Search for the cell housing the specified text and yield its (X, Y) center coordinate. 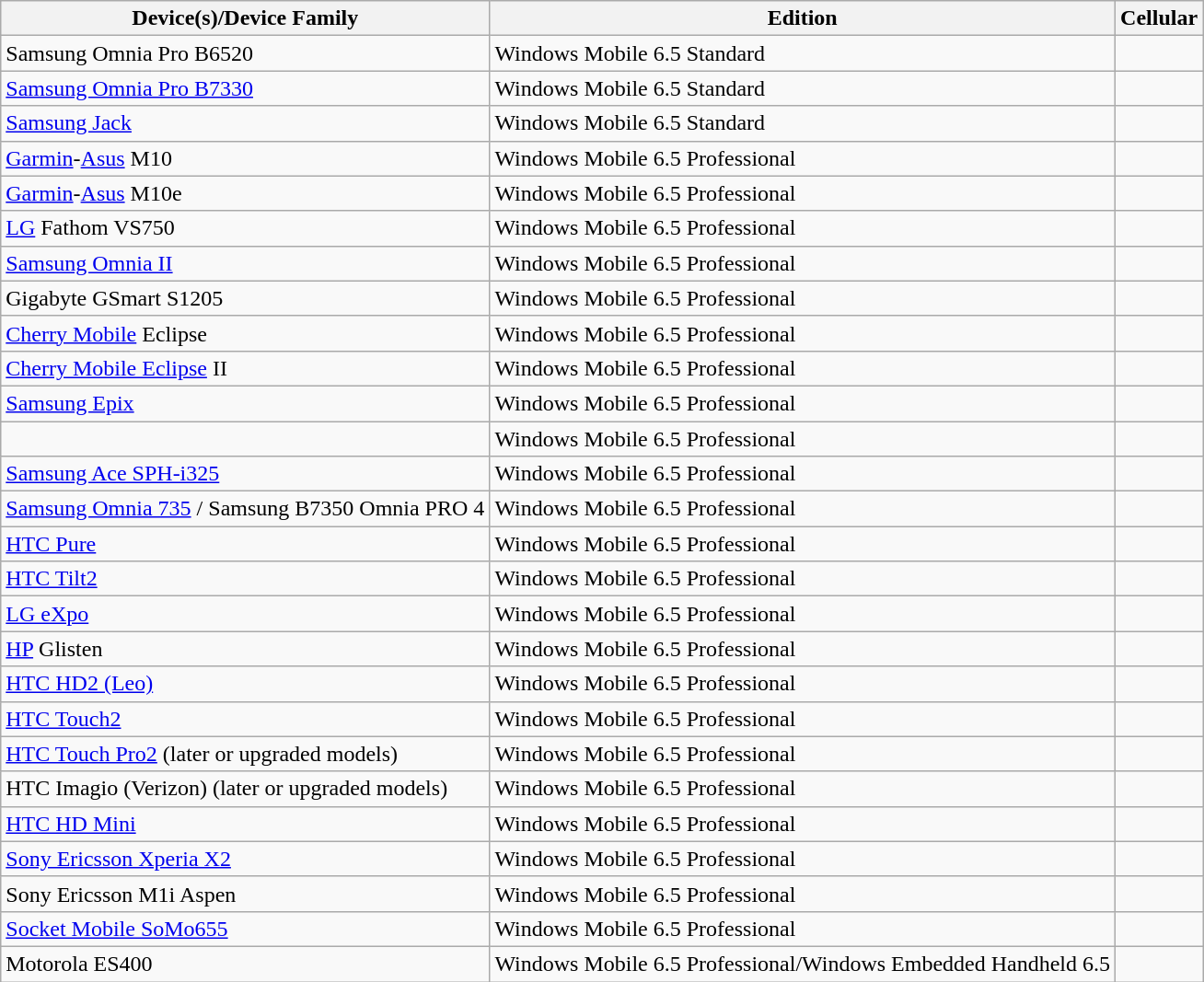
Samsung Ace SPH-i325 (245, 474)
LG eXpo (245, 614)
HTC Touch Pro2 (later or upgraded models) (245, 754)
Cherry Mobile Eclipse (245, 333)
Device(s)/Device Family (245, 18)
Socket Mobile SoMo655 (245, 929)
Garmin-Asus M10 (245, 158)
Garmin-Asus M10e (245, 193)
HTC HD2 (Leo) (245, 684)
Sony Ericsson M1i Aspen (245, 894)
Samsung Omnia II (245, 263)
Samsung Omnia Pro B6520 (245, 53)
HTC Touch2 (245, 719)
HTC Imagio (Verizon) (later or upgraded models) (245, 789)
HP Glisten (245, 649)
LG Fathom VS750 (245, 228)
Samsung Omnia 735 / Samsung B7350 Omnia PRO 4 (245, 509)
Edition (803, 18)
Cellular (1160, 18)
Windows Mobile 6.5 Professional/Windows Embedded Handheld 6.5 (803, 964)
Samsung Jack (245, 123)
Motorola ES400 (245, 964)
Cherry Mobile Eclipse II (245, 368)
Samsung Epix (245, 403)
HTC HD Mini (245, 824)
Samsung Omnia Pro B7330 (245, 88)
Sony Ericsson Xperia X2 (245, 859)
HTC Pure (245, 544)
Gigabyte GSmart S1205 (245, 298)
HTC Tilt2 (245, 579)
